Scan for the cell matching the given text and deliver its [x, y] coordinate at center. 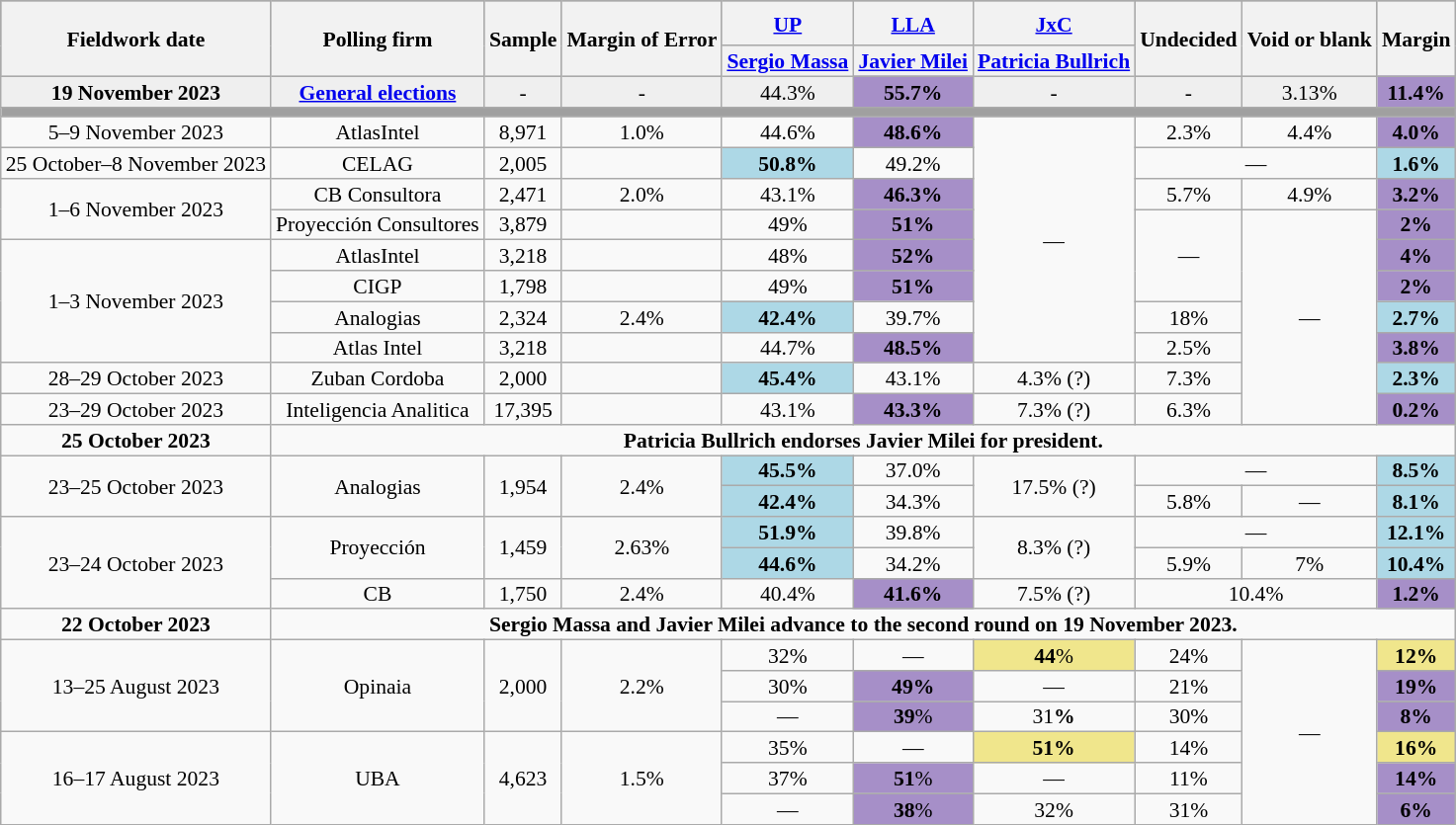
Atlas Intel [378, 348]
39.7% [913, 316]
1.6% [1416, 164]
1,750 [523, 593]
23–24 October 2023 [136, 563]
50.8% [787, 164]
3.13% [1310, 91]
1–3 November 2023 [136, 301]
23–29 October 2023 [136, 409]
3,879 [523, 225]
2,471 [523, 194]
48.6% [913, 132]
24% [1188, 656]
18% [1188, 316]
4.9% [1310, 194]
1,798 [523, 287]
40.4% [787, 593]
48.5% [913, 348]
CIGP [378, 287]
8.1% [1416, 502]
Sergio Massa and Javier Milei advance to the second round on 19 November 2023. [863, 624]
7.5% (?) [1054, 593]
Opinaia [378, 686]
16–17 August 2023 [136, 779]
Sergio Massa [787, 61]
2.63% [642, 547]
28–29 October 2023 [136, 379]
34.2% [913, 563]
UBA [378, 779]
12% [1416, 656]
4,623 [523, 779]
General elections [378, 91]
25 October–8 November 2023 [136, 164]
44.7% [787, 348]
11% [1188, 779]
1.2% [1416, 593]
38% [913, 808]
49.2% [913, 164]
0.2% [1416, 409]
4% [1416, 255]
1.0% [642, 132]
13–25 August 2023 [136, 686]
CB [378, 593]
2.5% [1188, 348]
Inteligencia Analitica [378, 409]
7% [1310, 563]
Fieldwork date [136, 39]
2,324 [523, 316]
45.4% [787, 379]
21% [1188, 686]
3.2% [1416, 194]
19 November 2023 [136, 91]
8.3% (?) [1054, 547]
6% [1416, 808]
5–9 November 2023 [136, 132]
37.0% [913, 470]
44.3% [787, 91]
Polling firm [378, 39]
Patricia Bullrich [1054, 61]
22 October 2023 [136, 624]
8,971 [523, 132]
2.7% [1416, 316]
5.9% [1188, 563]
8.5% [1416, 470]
1–6 November 2023 [136, 209]
3.8% [1416, 348]
CB Consultora [378, 194]
55.7% [913, 91]
17.5% (?) [1054, 486]
44% [1054, 656]
CELAG [378, 164]
19% [1416, 686]
45.5% [787, 470]
Patricia Bullrich endorses Javier Milei for president. [863, 441]
41.6% [913, 593]
43.3% [913, 409]
25 October 2023 [136, 441]
5.8% [1188, 502]
Proyección [378, 547]
52% [913, 255]
7.3% (?) [1054, 409]
Margin of Error [642, 39]
Undecided [1188, 39]
5.7% [1188, 194]
6.3% [1188, 409]
8% [1416, 717]
35% [787, 747]
Sample [523, 39]
11.4% [1416, 91]
Javier Milei [913, 61]
48% [787, 255]
46.3% [913, 194]
4.3% (?) [1054, 379]
39.8% [913, 532]
Void or blank [1310, 39]
1.5% [642, 779]
LLA [913, 24]
51.9% [787, 532]
Proyección Consultores [378, 225]
JxC [1054, 24]
1,459 [523, 547]
37% [787, 779]
2,005 [523, 164]
2.2% [642, 686]
39% [913, 717]
1,954 [523, 486]
Zuban Cordoba [378, 379]
12.1% [1416, 532]
17,395 [523, 409]
23–25 October 2023 [136, 486]
7.3% [1188, 379]
34.3% [913, 502]
UP [787, 24]
2.0% [642, 194]
4.0% [1416, 132]
4.4% [1310, 132]
16% [1416, 747]
Margin [1416, 39]
